Search for the cell housing the specified text and yield its [x, y] center coordinate. 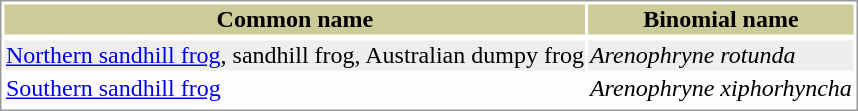
Northern sandhill frog, sandhill frog, Australian dumpy frog [294, 55]
Arenophryne rotunda [720, 55]
Southern sandhill frog [294, 89]
Binomial name [720, 19]
Arenophryne xiphorhyncha [720, 89]
Common name [294, 19]
